From the cell containing the given text, extract its center point as [X, Y] coordinate. 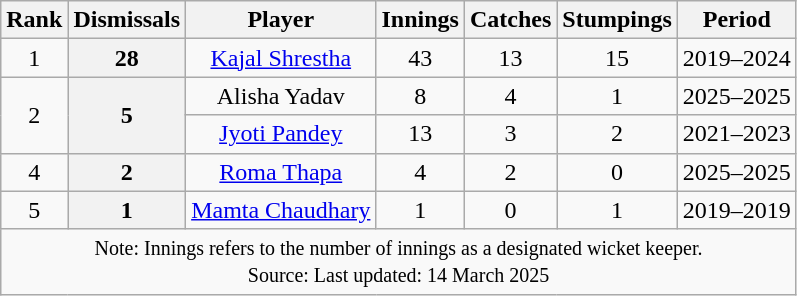
15 [617, 58]
Player [281, 20]
2021–2023 [736, 134]
Rank [34, 20]
8 [420, 96]
Note: Innings refers to the number of innings as a designated wicket keeper.Source: Last updated: 14 March 2025 [399, 262]
2019–2024 [736, 58]
3 [510, 134]
Stumpings [617, 20]
Kajal Shrestha [281, 58]
Alisha Yadav [281, 96]
28 [127, 58]
Dismissals [127, 20]
43 [420, 58]
2019–2019 [736, 210]
Roma Thapa [281, 172]
Mamta Chaudhary [281, 210]
Period [736, 20]
Innings [420, 20]
Jyoti Pandey [281, 134]
Catches [510, 20]
